Pinpoint the cell where the given text exists, returning its (x, y) midpoint coordinate. 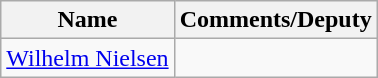
Name (88, 20)
Comments/Deputy (276, 20)
Wilhelm Nielsen (88, 58)
